Capture the cell that displays the provided text and extract its (X, Y) central coordinate. 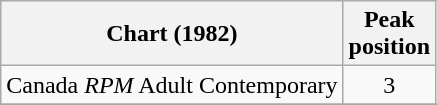
3 (389, 85)
Peakposition (389, 34)
Canada RPM Adult Contemporary (172, 85)
Chart (1982) (172, 34)
